Search for the cell housing the specified text and yield its (x, y) center coordinate. 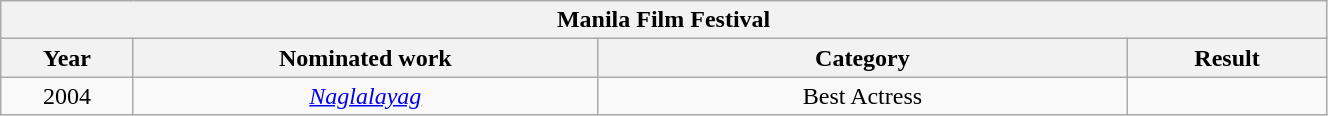
2004 (68, 96)
Naglalayag (365, 96)
Best Actress (862, 96)
Year (68, 58)
Result (1228, 58)
Nominated work (365, 58)
Category (862, 58)
Manila Film Festival (664, 20)
